Scan for the cell matching the given text and deliver its [X, Y] coordinate at center. 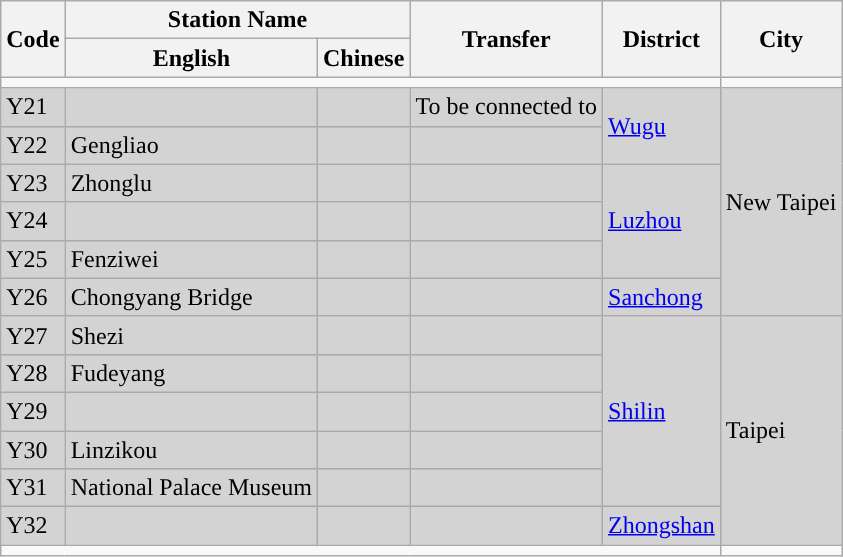
Luzhou [662, 221]
Y27 [33, 335]
Y25 [33, 259]
Shezi [191, 335]
Y30 [33, 449]
National Palace Museum [191, 488]
Y24 [33, 221]
Zhonglu [191, 183]
Y32 [33, 526]
Zhongshan [662, 526]
Y22 [33, 145]
Fudeyang [191, 373]
Code [33, 39]
Wugu [662, 126]
Fenziwei [191, 259]
To be connected to [506, 107]
English [191, 58]
Chinese [363, 58]
Y21 [33, 107]
District [662, 39]
Shilin [662, 411]
Y31 [33, 488]
Linzikou [191, 449]
Transfer [506, 39]
Sanchong [662, 297]
Y29 [33, 411]
Chongyang Bridge [191, 297]
Taipei [781, 430]
Station Name [238, 20]
Y26 [33, 297]
Gengliao [191, 145]
Y28 [33, 373]
City [781, 39]
Y23 [33, 183]
New Taipei [781, 202]
